Detect which cell encompasses the target text, then output its [X, Y] center coordinate. 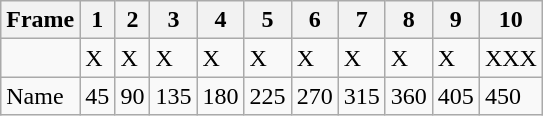
9 [456, 20]
180 [220, 96]
XXX [510, 58]
4 [220, 20]
2 [132, 20]
360 [408, 96]
8 [408, 20]
1 [98, 20]
5 [268, 20]
225 [268, 96]
6 [314, 20]
45 [98, 96]
3 [174, 20]
Name [40, 96]
405 [456, 96]
450 [510, 96]
10 [510, 20]
270 [314, 96]
7 [362, 20]
135 [174, 96]
90 [132, 96]
Frame [40, 20]
315 [362, 96]
